Scan for the cell matching the given text and deliver its (X, Y) coordinate at center. 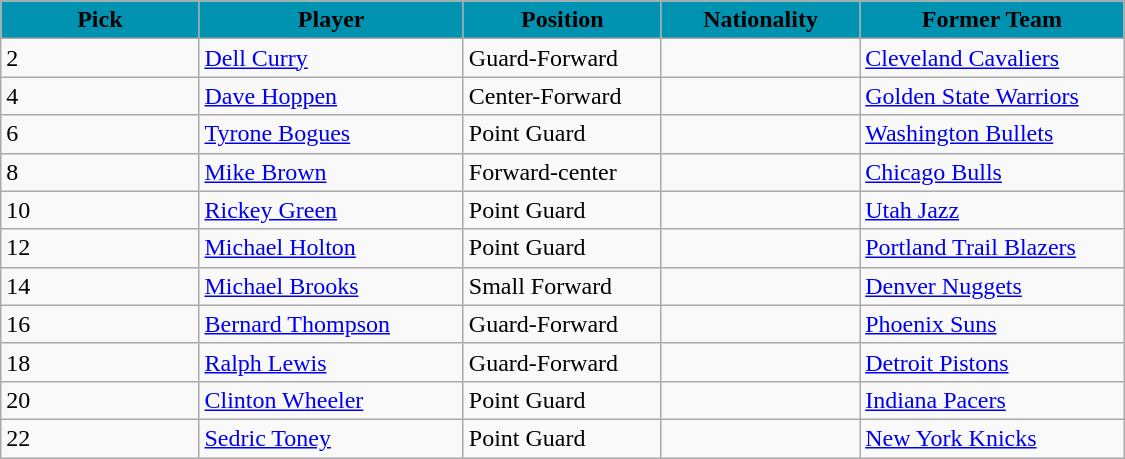
Dave Hoppen (331, 96)
Pick (100, 20)
8 (100, 172)
Sedric Toney (331, 438)
Denver Nuggets (992, 286)
20 (100, 400)
Michael Brooks (331, 286)
Player (331, 20)
12 (100, 248)
6 (100, 134)
Ralph Lewis (331, 362)
New York Knicks (992, 438)
Mike Brown (331, 172)
4 (100, 96)
2 (100, 58)
22 (100, 438)
10 (100, 210)
Washington Bullets (992, 134)
14 (100, 286)
Small Forward (562, 286)
Portland Trail Blazers (992, 248)
18 (100, 362)
Forward-center (562, 172)
Former Team (992, 20)
Cleveland Cavaliers (992, 58)
Center-Forward (562, 96)
Detroit Pistons (992, 362)
Indiana Pacers (992, 400)
Utah Jazz (992, 210)
16 (100, 324)
Bernard Thompson (331, 324)
Michael Holton (331, 248)
Tyrone Bogues (331, 134)
Dell Curry (331, 58)
Golden State Warriors (992, 96)
Phoenix Suns (992, 324)
Chicago Bulls (992, 172)
Position (562, 20)
Nationality (760, 20)
Clinton Wheeler (331, 400)
Rickey Green (331, 210)
